For the text-containing cell, return its midpoint in (X, Y) coordinate format. 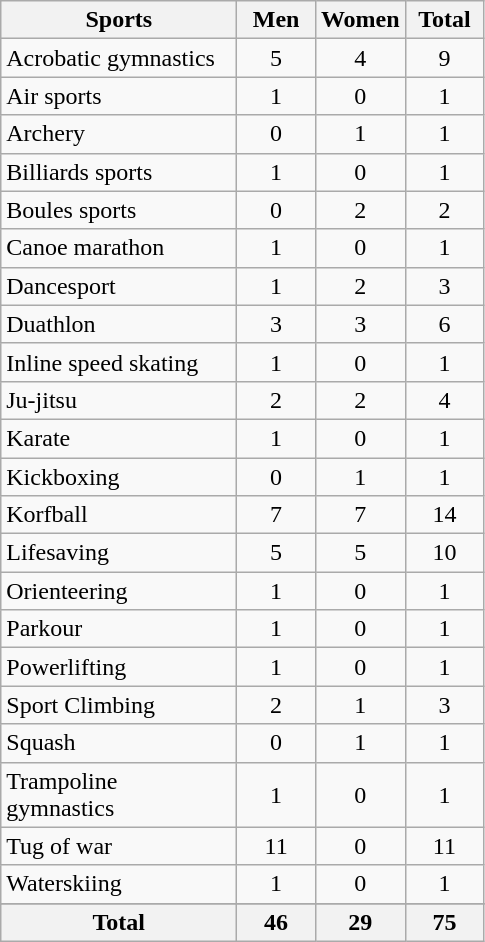
Billiards sports (119, 172)
9 (444, 58)
6 (444, 324)
Korfball (119, 515)
Ju-jitsu (119, 400)
46 (276, 922)
Canoe marathon (119, 248)
Women (360, 20)
Men (276, 20)
14 (444, 515)
Tug of war (119, 846)
Lifesaving (119, 553)
Powerlifting (119, 667)
Air sports (119, 96)
Sports (119, 20)
Acrobatic gymnastics (119, 58)
Archery (119, 134)
Duathlon (119, 324)
Parkour (119, 629)
Boules sports (119, 210)
Waterskiing (119, 884)
Squash (119, 743)
29 (360, 922)
Sport Climbing (119, 705)
Trampoline gymnastics (119, 794)
75 (444, 922)
Inline speed skating (119, 362)
Orienteering (119, 591)
Dancesport (119, 286)
Karate (119, 438)
10 (444, 553)
Kickboxing (119, 477)
